For the text-containing cell, return its midpoint in (x, y) coordinate format. 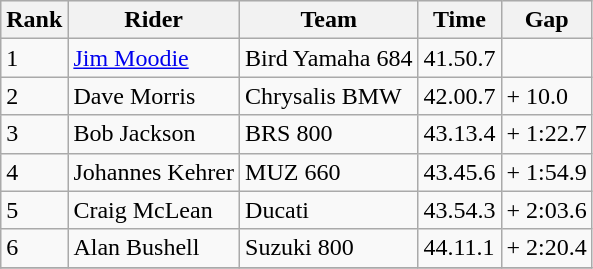
Suzuki 800 (329, 248)
Rider (154, 20)
42.00.7 (460, 96)
Team (329, 20)
44.11.1 (460, 248)
2 (34, 96)
BRS 800 (329, 134)
41.50.7 (460, 58)
Gap (546, 20)
4 (34, 172)
Craig McLean (154, 210)
Time (460, 20)
+ 2:20.4 (546, 248)
+ 10.0 (546, 96)
Dave Morris (154, 96)
3 (34, 134)
Alan Bushell (154, 248)
43.54.3 (460, 210)
Bob Jackson (154, 134)
+ 1:54.9 (546, 172)
Johannes Kehrer (154, 172)
6 (34, 248)
Chrysalis BMW (329, 96)
43.13.4 (460, 134)
Bird Yamaha 684 (329, 58)
Jim Moodie (154, 58)
+ 1:22.7 (546, 134)
Ducati (329, 210)
MUZ 660 (329, 172)
+ 2:03.6 (546, 210)
1 (34, 58)
5 (34, 210)
43.45.6 (460, 172)
Rank (34, 20)
